Capture the cell that displays the provided text and extract its (x, y) central coordinate. 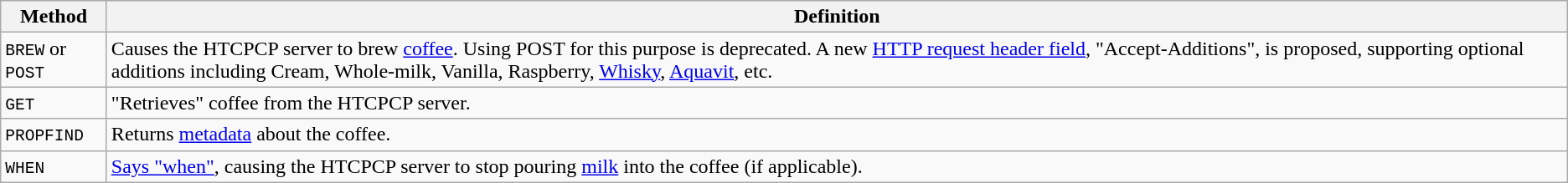
PROPFIND (54, 135)
"Retrieves" coffee from the HTCPCP server. (837, 103)
WHEN (54, 166)
Definition (837, 17)
Method (54, 17)
Says "when", causing the HTCPCP server to stop pouring milk into the coffee (if applicable). (837, 166)
BREW or POST (54, 60)
Returns metadata about the coffee. (837, 135)
GET (54, 103)
